Scan for the cell matching the given text and deliver its [x, y] coordinate at center. 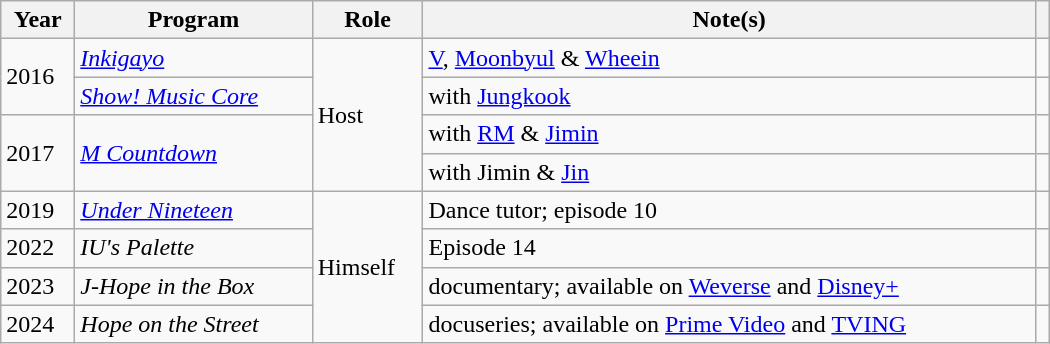
Year [38, 20]
Himself [368, 267]
documentary; available on Weverse and Disney+ [729, 286]
J-Hope in the Box [194, 286]
Inkigayo [194, 58]
with RM & Jimin [729, 134]
Note(s) [729, 20]
IU's Palette [194, 248]
Show! Music Core [194, 96]
Host [368, 115]
2022 [38, 248]
2016 [38, 77]
M Countdown [194, 153]
with Jungkook [729, 96]
2024 [38, 324]
V, Moonbyul & Wheein [729, 58]
2019 [38, 210]
Dance tutor; episode 10 [729, 210]
2017 [38, 153]
docuseries; available on Prime Video and TVING [729, 324]
Episode 14 [729, 248]
Under Nineteen [194, 210]
with Jimin & Jin [729, 172]
Role [368, 20]
2023 [38, 286]
Hope on the Street [194, 324]
Program [194, 20]
